Search for the cell housing the specified text and yield its [X, Y] center coordinate. 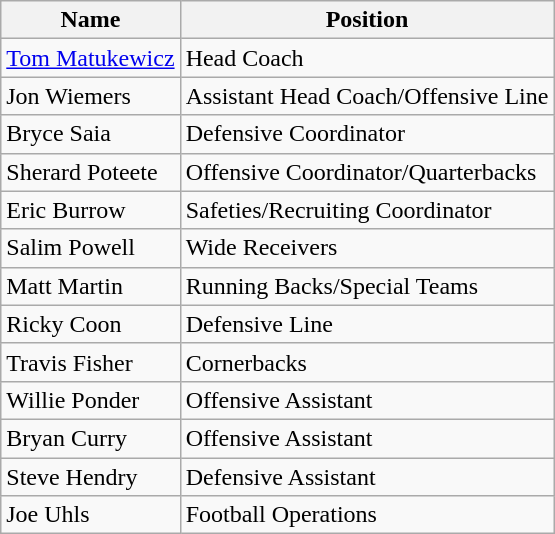
Position [367, 20]
Ricky Coon [90, 324]
Running Backs/Special Teams [367, 286]
Jon Wiemers [90, 96]
Name [90, 20]
Willie Ponder [90, 400]
Football Operations [367, 515]
Defensive Assistant [367, 477]
Assistant Head Coach/Offensive Line [367, 96]
Defensive Coordinator [367, 134]
Wide Receivers [367, 248]
Matt Martin [90, 286]
Defensive Line [367, 324]
Cornerbacks [367, 362]
Head Coach [367, 58]
Steve Hendry [90, 477]
Eric Burrow [90, 210]
Offensive Coordinator/Quarterbacks [367, 172]
Joe Uhls [90, 515]
Safeties/Recruiting Coordinator [367, 210]
Sherard Poteete [90, 172]
Tom Matukewicz [90, 58]
Travis Fisher [90, 362]
Salim Powell [90, 248]
Bryce Saia [90, 134]
Bryan Curry [90, 438]
